For the text-containing cell, return its midpoint in [x, y] coordinate format. 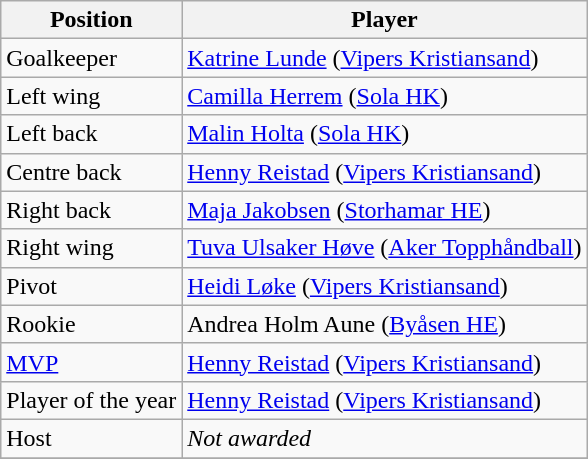
Andrea Holm Aune (Byåsen HE) [384, 324]
Rookie [92, 324]
Host [92, 438]
Pivot [92, 286]
Not awarded [384, 438]
Malin Holta (Sola HK) [384, 134]
Goalkeeper [92, 58]
Right back [92, 210]
MVP [92, 362]
Katrine Lunde (Vipers Kristiansand) [384, 58]
Centre back [92, 172]
Player of the year [92, 400]
Player [384, 20]
Heidi Løke (Vipers Kristiansand) [384, 286]
Position [92, 20]
Tuva Ulsaker Høve (Aker Topphåndball) [384, 248]
Left back [92, 134]
Maja Jakobsen (Storhamar HE) [384, 210]
Right wing [92, 248]
Camilla Herrem (Sola HK) [384, 96]
Left wing [92, 96]
